Extract the [X, Y] coordinate from the center of the cell holding the provided text.  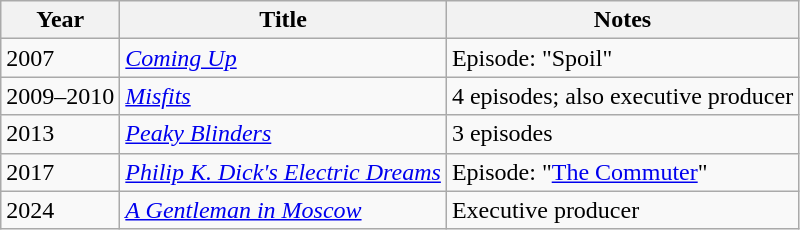
A Gentleman in Moscow [284, 210]
Notes [622, 20]
Title [284, 20]
Misfits [284, 96]
2013 [60, 134]
Executive producer [622, 210]
Year [60, 20]
3 episodes [622, 134]
2017 [60, 172]
Philip K. Dick's Electric Dreams [284, 172]
4 episodes; also executive producer [622, 96]
2024 [60, 210]
Episode: "The Commuter" [622, 172]
2007 [60, 58]
Peaky Blinders [284, 134]
Episode: "Spoil" [622, 58]
Coming Up [284, 58]
2009–2010 [60, 96]
